Detect which cell encompasses the target text, then output its [x, y] center coordinate. 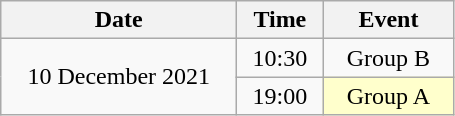
Event [388, 20]
Group B [388, 58]
10 December 2021 [119, 77]
19:00 [280, 96]
Time [280, 20]
Date [119, 20]
Group A [388, 96]
10:30 [280, 58]
